Identify which cell holds the provided text, then report its [x, y] central coordinate. 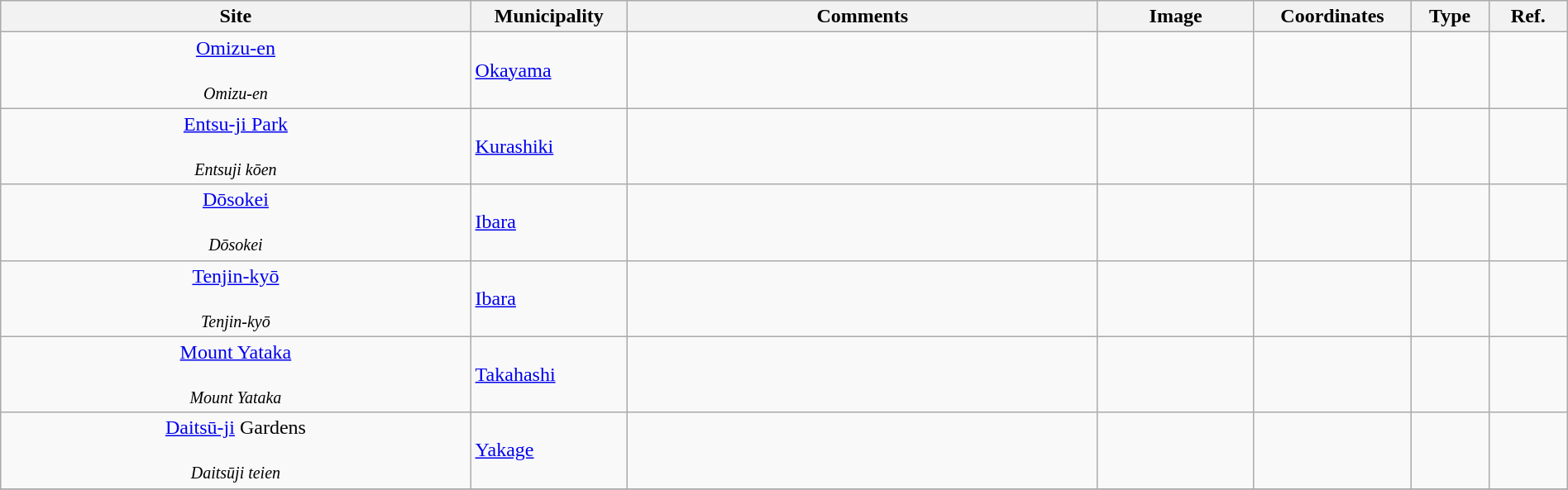
Omizu-enOmizu-en [236, 70]
Municipality [549, 17]
Takahashi [549, 374]
Okayama [549, 70]
Entsu-ji ParkEntsuji kōen [236, 146]
Yakage [549, 450]
Kurashiki [549, 146]
DōsokeiDōsokei [236, 222]
Site [236, 17]
Tenjin-kyōTenjin-kyō [236, 298]
Type [1451, 17]
Image [1176, 17]
Ref. [1528, 17]
Comments [863, 17]
Mount YatakaMount Yataka [236, 374]
Daitsū-ji GardensDaitsūji teien [236, 450]
Coordinates [1331, 17]
